Locate the cell with the specified text and output its (X, Y) center coordinate. 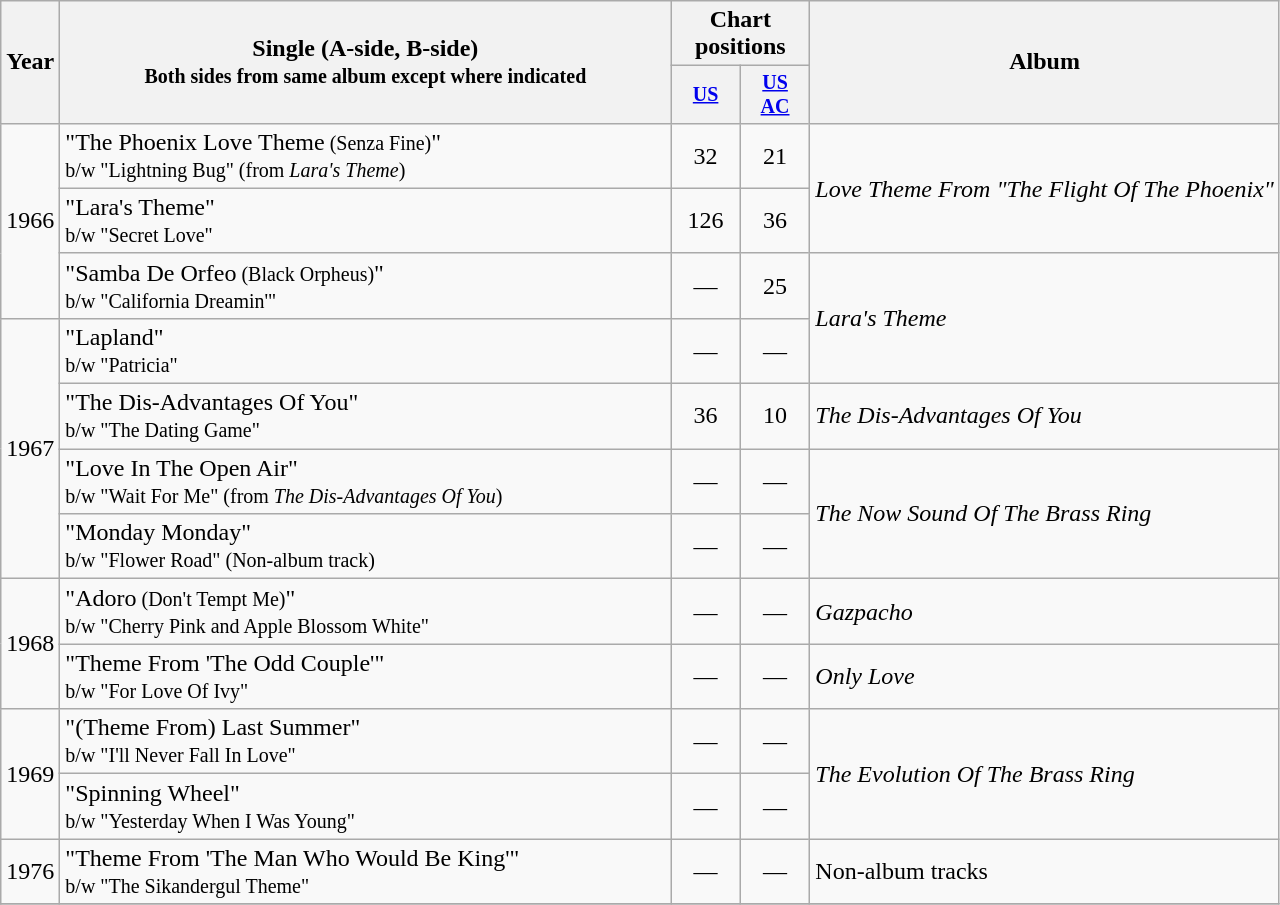
Single (A-side, B-side)Both sides from same album except where indicated (366, 62)
The Evolution Of The Brass Ring (1045, 774)
"Samba De Orfeo (Black Orpheus)"b/w "California Dreamin'" (366, 286)
1969 (30, 774)
"The Dis-Advantages Of You"b/w "The Dating Game" (366, 416)
"Love In The Open Air"b/w "Wait For Me" (from The Dis-Advantages Of You) (366, 482)
Year (30, 62)
"Spinning Wheel"b/w "Yesterday When I Was Young" (366, 806)
The Dis-Advantages Of You (1045, 416)
126 (706, 220)
25 (774, 286)
"Lara's Theme"b/w "Secret Love" (366, 220)
1967 (30, 448)
32 (706, 156)
1968 (30, 644)
Chart positions (740, 34)
"(Theme From) Last Summer"b/w "I'll Never Fall In Love" (366, 742)
US (706, 94)
Love Theme From "The Flight Of The Phoenix" (1045, 188)
"The Phoenix Love Theme (Senza Fine)"b/w "Lightning Bug" (from Lara's Theme) (366, 156)
"Adoro (Don't Tempt Me)"b/w "Cherry Pink and Apple Blossom White" (366, 612)
Album (1045, 62)
1976 (30, 872)
"Monday Monday"b/w "Flower Road" (Non-album track) (366, 546)
"Theme From 'The Man Who Would Be King'"b/w "The Sikandergul Theme" (366, 872)
1966 (30, 220)
21 (774, 156)
Only Love (1045, 676)
Gazpacho (1045, 612)
Lara's Theme (1045, 318)
The Now Sound Of The Brass Ring (1045, 514)
"Theme From 'The Odd Couple'"b/w "For Love Of Ivy" (366, 676)
10 (774, 416)
Non-album tracks (1045, 872)
"Lapland"b/w "Patricia" (366, 350)
USAC (774, 94)
